Output the [X, Y] coordinate of the center of the cell containing the given text.  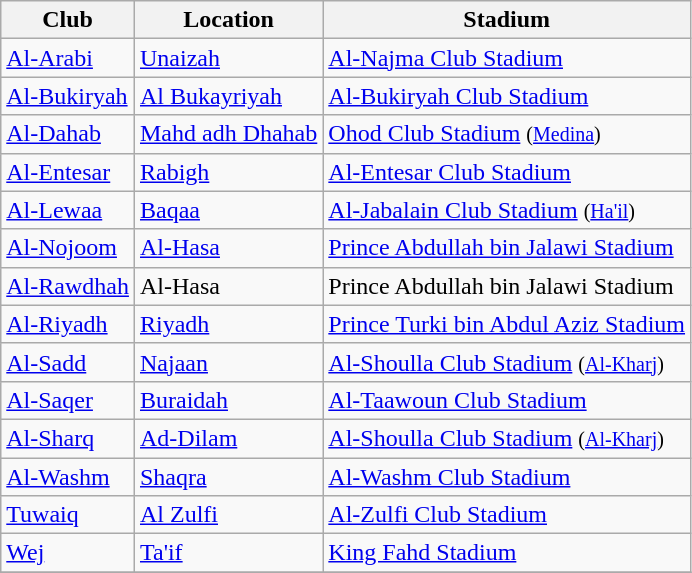
Prince Turki bin Abdul Aziz Stadium [507, 324]
Al-Lewaa [68, 210]
Al-Entesar Club Stadium [507, 172]
Al-Bukiryah [68, 96]
Al-Arabi [68, 58]
Al-Taawoun Club Stadium [507, 400]
Shaqra [228, 477]
Riyadh [228, 324]
Ohod Club Stadium (Medina) [507, 134]
Baqaa [228, 210]
Al-Zulfi Club Stadium [507, 515]
King Fahd Stadium [507, 553]
Al-Riyadh [68, 324]
Ad-Dilam [228, 438]
Ta'if [228, 553]
Najaan [228, 362]
Al-Entesar [68, 172]
Al-Sharq [68, 438]
Al Bukayriyah [228, 96]
Rabigh [228, 172]
Unaizah [228, 58]
Al-Nojoom [68, 248]
Al-Sadd [68, 362]
Al-Rawdhah [68, 286]
Al-Saqer [68, 400]
Al-Najma Club Stadium [507, 58]
Club [68, 20]
Wej [68, 553]
Al Zulfi [228, 515]
Tuwaiq [68, 515]
Al-Bukiryah Club Stadium [507, 96]
Al-Washm Club Stadium [507, 477]
Al-Washm [68, 477]
Stadium [507, 20]
Buraidah [228, 400]
Al-Jabalain Club Stadium (Ha'il) [507, 210]
Location [228, 20]
Al-Dahab [68, 134]
Mahd adh Dhahab [228, 134]
